Extract the (X, Y) coordinate from the center of the cell holding the provided text.  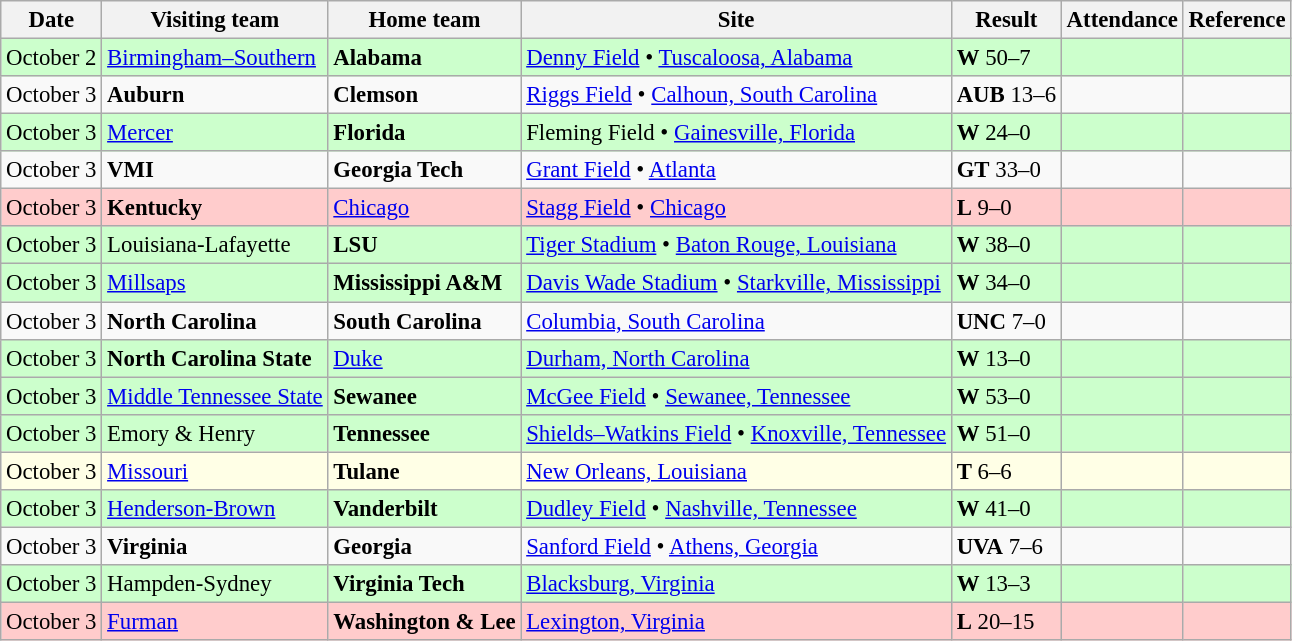
Fleming Field • Gainesville, Florida (736, 133)
W 53–0 (1006, 396)
Tiger Stadium • Baton Rouge, Louisiana (736, 245)
VMI (215, 170)
Middle Tennessee State (215, 396)
Sewanee (424, 396)
North Carolina (215, 321)
AUB 13–6 (1006, 95)
Site (736, 20)
UNC 7–0 (1006, 321)
Alabama (424, 58)
Home team (424, 20)
Tennessee (424, 433)
W 34–0 (1006, 283)
Mississippi A&M (424, 283)
Visiting team (215, 20)
Louisiana-Lafayette (215, 245)
Durham, North Carolina (736, 358)
Georgia (424, 546)
October 2 (52, 58)
Missouri (215, 471)
Vanderbilt (424, 509)
LSU (424, 245)
Florida (424, 133)
UVA 7–6 (1006, 546)
Henderson-Brown (215, 509)
Grant Field • Atlanta (736, 170)
L 20–15 (1006, 621)
Furman (215, 621)
Chicago (424, 208)
GT 33–0 (1006, 170)
Lexington, Virginia (736, 621)
Georgia Tech (424, 170)
Sanford Field • Athens, Georgia (736, 546)
Washington & Lee (424, 621)
W 24–0 (1006, 133)
Clemson (424, 95)
W 50–7 (1006, 58)
Davis Wade Stadium • Starkville, Mississippi (736, 283)
Millsaps (215, 283)
Mercer (215, 133)
Virginia Tech (424, 584)
McGee Field • Sewanee, Tennessee (736, 396)
Kentucky (215, 208)
W 51–0 (1006, 433)
Emory & Henry (215, 433)
W 13–0 (1006, 358)
Hampden-Sydney (215, 584)
Shields–Watkins Field • Knoxville, Tennessee (736, 433)
W 13–3 (1006, 584)
Dudley Field • Nashville, Tennessee (736, 509)
Duke (424, 358)
W 41–0 (1006, 509)
South Carolina (424, 321)
Denny Field • Tuscaloosa, Alabama (736, 58)
Blacksburg, Virginia (736, 584)
Result (1006, 20)
T 6–6 (1006, 471)
Columbia, South Carolina (736, 321)
Birmingham–Southern (215, 58)
Tulane (424, 471)
L 9–0 (1006, 208)
Riggs Field • Calhoun, South Carolina (736, 95)
W 38–0 (1006, 245)
Date (52, 20)
Reference (1237, 20)
New Orleans, Louisiana (736, 471)
Auburn (215, 95)
North Carolina State (215, 358)
Virginia (215, 546)
Attendance (1122, 20)
Stagg Field • Chicago (736, 208)
